From the cell containing the given text, extract its center point as (X, Y) coordinate. 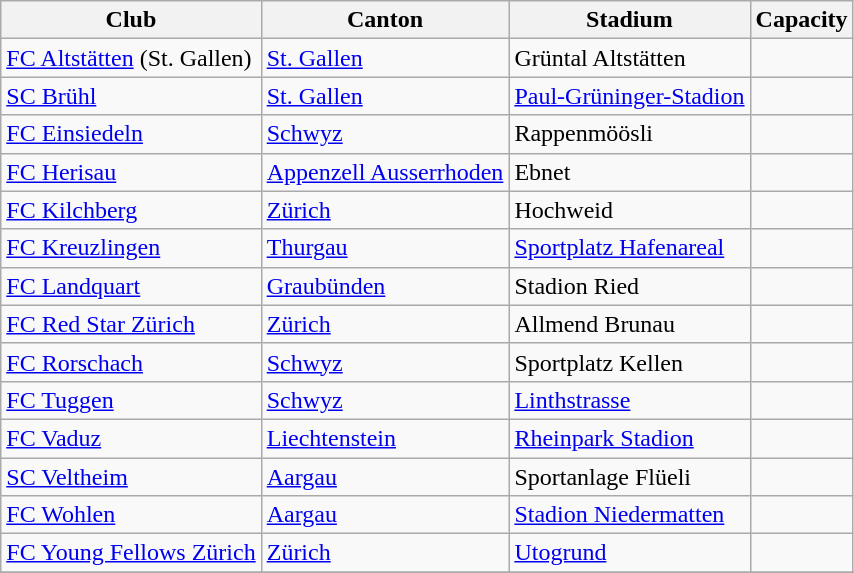
Sportplatz Kellen (630, 362)
FC Einsiedeln (131, 134)
Canton (385, 20)
SC Brühl (131, 96)
Thurgau (385, 248)
Stadion Niedermatten (630, 515)
Rappenmöösli (630, 134)
Utogrund (630, 553)
Liechtenstein (385, 438)
Grüntal Altstätten (630, 58)
FC Red Star Zürich (131, 324)
Sportplatz Hafenareal (630, 248)
Rheinpark Stadion (630, 438)
Allmend Brunau (630, 324)
FC Kreuzlingen (131, 248)
FC Herisau (131, 172)
Hochweid (630, 210)
FC Young Fellows Zürich (131, 553)
FC Altstätten (St. Gallen) (131, 58)
SC Veltheim (131, 477)
Stadion Ried (630, 286)
Capacity (802, 20)
Paul-Grüninger-Stadion (630, 96)
Club (131, 20)
FC Kilchberg (131, 210)
Appenzell Ausserrhoden (385, 172)
Linthstrasse (630, 400)
Graubünden (385, 286)
Sportanlage Flüeli (630, 477)
FC Rorschach (131, 362)
FC Tuggen (131, 400)
Stadium (630, 20)
FC Vaduz (131, 438)
Ebnet (630, 172)
FC Landquart (131, 286)
FC Wohlen (131, 515)
